Output the [X, Y] coordinate of the center of the cell containing the given text.  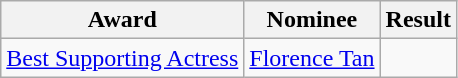
Nominee [312, 20]
Florence Tan [312, 58]
Best Supporting Actress [122, 58]
Result [418, 20]
Award [122, 20]
